Find where the given text appears and provide that cell's center as (x, y) coordinate. 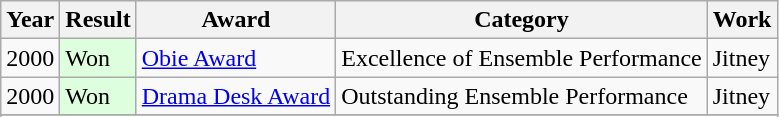
Category (522, 20)
Result (98, 20)
Outstanding Ensemble Performance (522, 96)
Drama Desk Award (236, 96)
Year (30, 20)
Work (742, 20)
Obie Award (236, 58)
Excellence of Ensemble Performance (522, 58)
Award (236, 20)
